Detect which cell encompasses the target text, then output its [x, y] center coordinate. 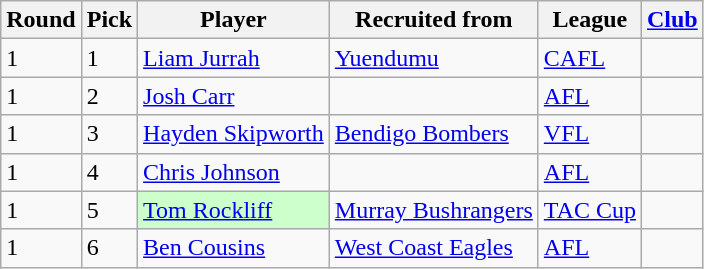
Yuendumu [434, 58]
Tom Rockliff [234, 210]
6 [109, 248]
West Coast Eagles [434, 248]
3 [109, 134]
Recruited from [434, 20]
Player [234, 20]
Josh Carr [234, 96]
VFL [590, 134]
CAFL [590, 58]
2 [109, 96]
Liam Jurrah [234, 58]
TAC Cup [590, 210]
Murray Bushrangers [434, 210]
Ben Cousins [234, 248]
Pick [109, 20]
Chris Johnson [234, 172]
4 [109, 172]
League [590, 20]
Round [41, 20]
Bendigo Bombers [434, 134]
Hayden Skipworth [234, 134]
Club [672, 20]
5 [109, 210]
